Pinpoint the cell where the given text exists, returning its (X, Y) midpoint coordinate. 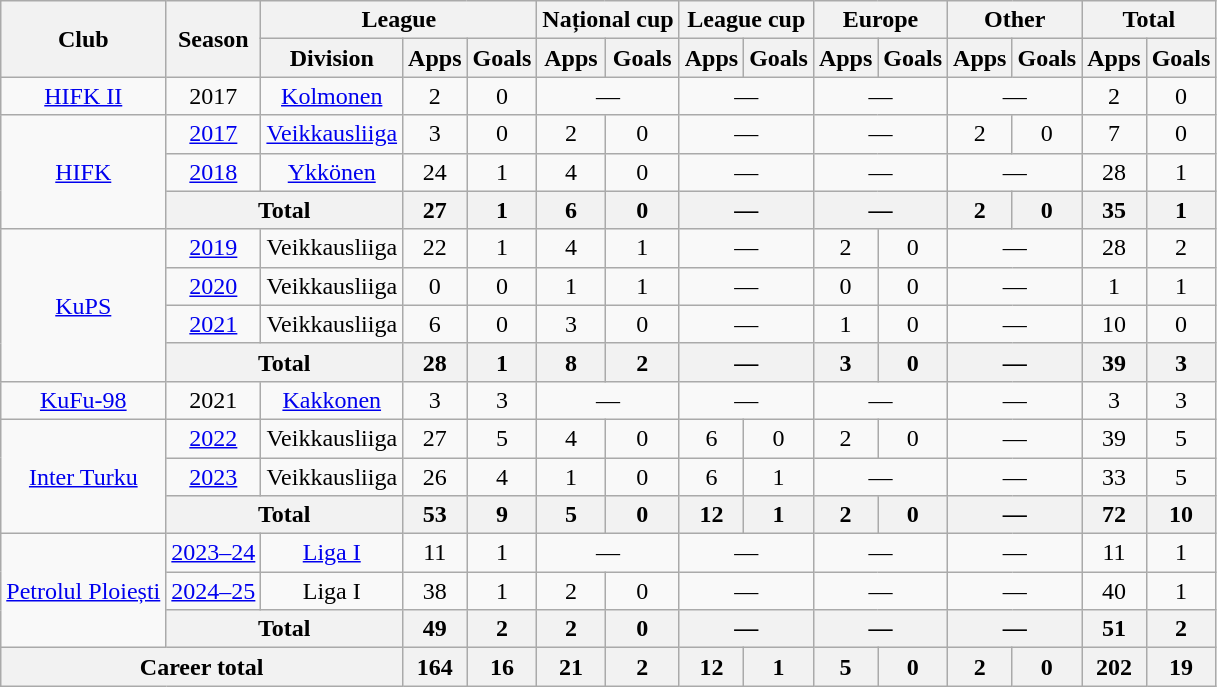
Național cup (608, 20)
Inter Turku (84, 476)
HIFK (84, 172)
HIFK II (84, 96)
Kakkonen (332, 400)
Season (214, 39)
9 (502, 515)
21 (571, 667)
Kolmonen (332, 96)
2022 (214, 438)
38 (435, 591)
League (399, 20)
51 (1114, 629)
8 (571, 362)
2024–25 (214, 591)
53 (435, 515)
16 (502, 667)
33 (1114, 477)
19 (1181, 667)
KuFu-98 (84, 400)
72 (1114, 515)
2023 (214, 477)
Ykkönen (332, 172)
24 (435, 172)
35 (1114, 210)
Club (84, 39)
164 (435, 667)
Petrolul Ploiești (84, 591)
Division (332, 58)
2023–24 (214, 553)
22 (435, 248)
Other (1015, 20)
League cup (746, 20)
26 (435, 477)
49 (435, 629)
Europe (880, 20)
2019 (214, 248)
2018 (214, 172)
KuPS (84, 305)
2020 (214, 286)
Career total (202, 667)
202 (1114, 667)
7 (1114, 134)
40 (1114, 591)
